Extract the (x, y) coordinate from the center of the cell holding the provided text.  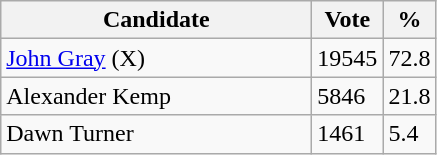
Candidate (156, 20)
5.4 (410, 134)
21.8 (410, 96)
72.8 (410, 58)
Dawn Turner (156, 134)
19545 (348, 58)
Alexander Kemp (156, 96)
Vote (348, 20)
% (410, 20)
1461 (348, 134)
5846 (348, 96)
John Gray (X) (156, 58)
